Scan for the cell matching the given text and deliver its [X, Y] coordinate at center. 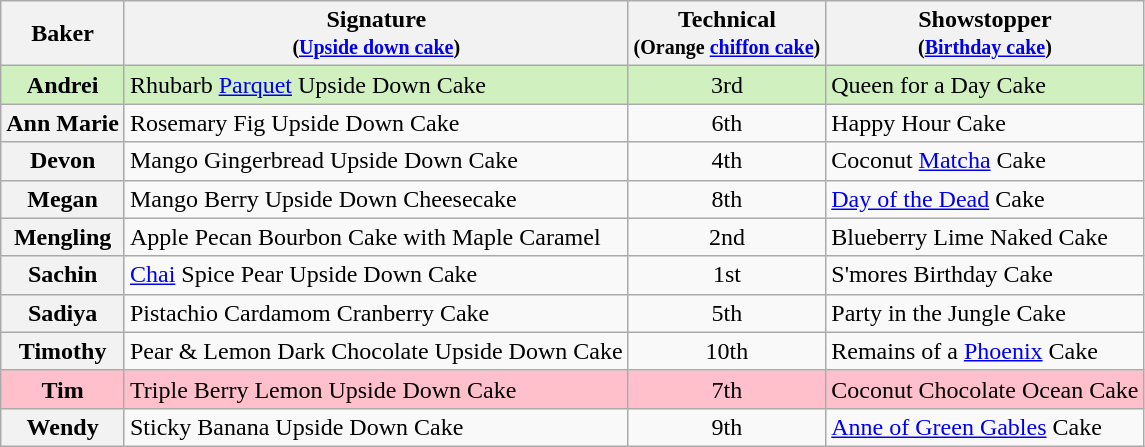
9th [727, 427]
8th [727, 199]
Mengling [63, 237]
Mango Gingerbread Upside Down Cake [376, 161]
Pistachio Cardamom Cranberry Cake [376, 313]
Timothy [63, 351]
Party in the Jungle Cake [985, 313]
Wendy [63, 427]
Baker [63, 34]
Triple Berry Lemon Upside Down Cake [376, 389]
Signature(Upside down cake) [376, 34]
Queen for a Day Cake [985, 85]
2nd [727, 237]
Anne of Green Gables Cake [985, 427]
Rosemary Fig Upside Down Cake [376, 123]
Sadiya [63, 313]
Ann Marie [63, 123]
7th [727, 389]
Day of the Dead Cake [985, 199]
1st [727, 275]
Tim [63, 389]
Apple Pecan Bourbon Cake with Maple Caramel [376, 237]
10th [727, 351]
Chai Spice Pear Upside Down Cake [376, 275]
Megan [63, 199]
Happy Hour Cake [985, 123]
4th [727, 161]
Showstopper(Birthday cake) [985, 34]
Pear & Lemon Dark Chocolate Upside Down Cake [376, 351]
Coconut Matcha Cake [985, 161]
S'mores Birthday Cake [985, 275]
Sticky Banana Upside Down Cake [376, 427]
Mango Berry Upside Down Cheesecake [376, 199]
Devon [63, 161]
Blueberry Lime Naked Cake [985, 237]
3rd [727, 85]
Sachin [63, 275]
Andrei [63, 85]
Technical(Orange chiffon cake) [727, 34]
Remains of a Phoenix Cake [985, 351]
5th [727, 313]
Rhubarb Parquet Upside Down Cake [376, 85]
Coconut Chocolate Ocean Cake [985, 389]
6th [727, 123]
